Scan for the cell matching the given text and deliver its [x, y] coordinate at center. 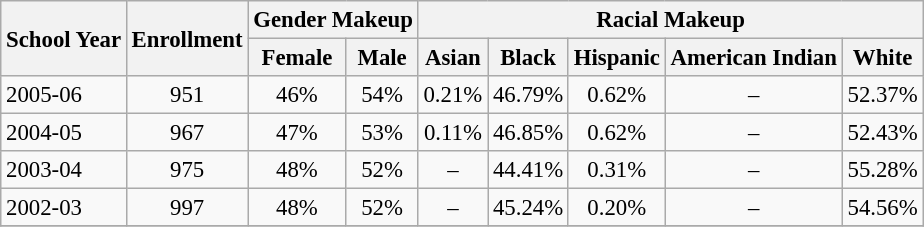
46.85% [528, 133]
Female [297, 58]
47% [297, 133]
American Indian [754, 58]
Male [382, 58]
975 [187, 170]
Asian [452, 58]
46% [297, 95]
Racial Makeup [670, 20]
2005-06 [64, 95]
44.41% [528, 170]
55.28% [882, 170]
2004-05 [64, 133]
45.24% [528, 208]
School Year [64, 38]
White [882, 58]
2002-03 [64, 208]
2003-04 [64, 170]
Black [528, 58]
46.79% [528, 95]
0.21% [452, 95]
54.56% [882, 208]
Enrollment [187, 38]
54% [382, 95]
52.37% [882, 95]
997 [187, 208]
967 [187, 133]
Gender Makeup [333, 20]
52.43% [882, 133]
0.31% [616, 170]
0.20% [616, 208]
951 [187, 95]
0.11% [452, 133]
53% [382, 133]
Hispanic [616, 58]
